Capture the cell that displays the provided text and extract its (x, y) central coordinate. 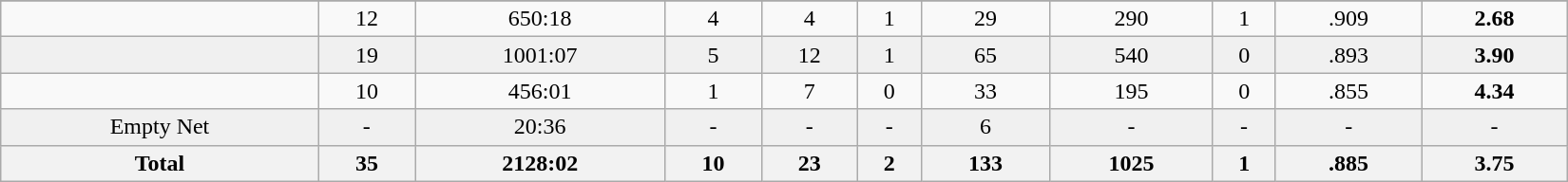
540 (1131, 55)
Empty Net (160, 127)
290 (1131, 19)
3.90 (1494, 55)
.893 (1348, 55)
2128:02 (540, 163)
5 (713, 55)
23 (810, 163)
1025 (1131, 163)
195 (1131, 91)
3.75 (1494, 163)
133 (985, 163)
456:01 (540, 91)
33 (985, 91)
19 (367, 55)
20:36 (540, 127)
65 (985, 55)
1001:07 (540, 55)
7 (810, 91)
.909 (1348, 19)
29 (985, 19)
Total (160, 163)
.855 (1348, 91)
6 (985, 127)
35 (367, 163)
.885 (1348, 163)
650:18 (540, 19)
2 (889, 163)
2.68 (1494, 19)
4.34 (1494, 91)
